Output the [x, y] coordinate of the center of the cell containing the given text.  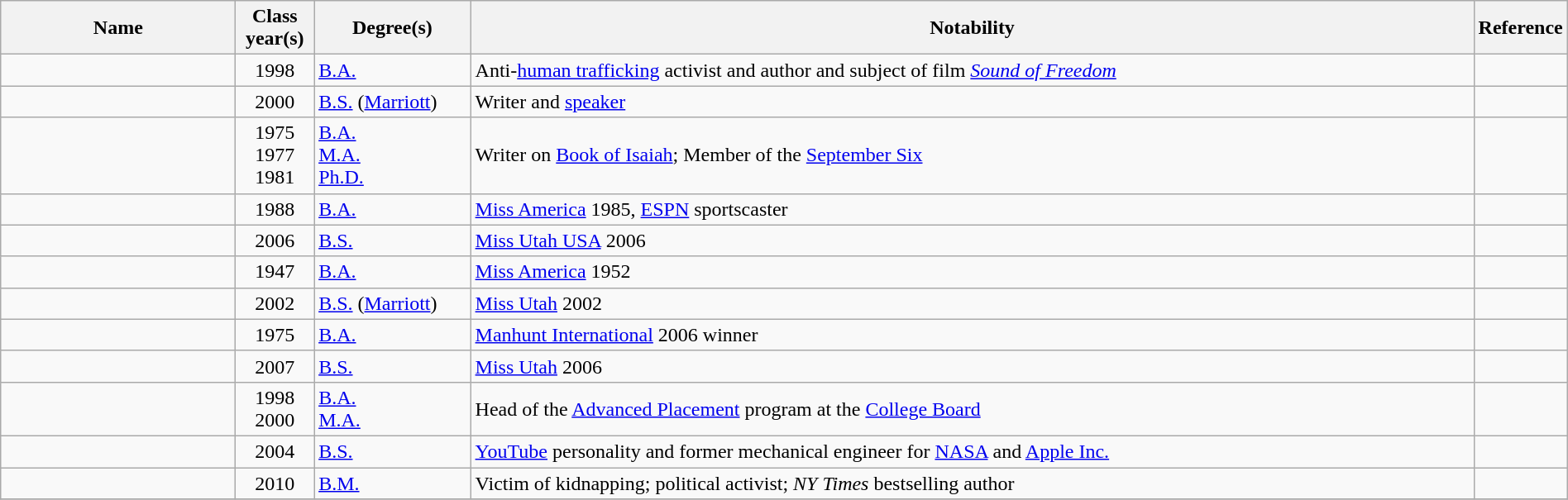
Miss America 1985, ESPN sportscaster [973, 209]
B.A.M.A. [392, 408]
2010 [275, 483]
2004 [275, 451]
Miss Utah 2006 [973, 366]
1998 [275, 70]
Miss Utah USA 2006 [973, 240]
2006 [275, 240]
Notability [973, 28]
YouTube personality and former mechanical engineer for NASA and Apple Inc. [973, 451]
Writer and speaker [973, 102]
19982000 [275, 408]
2007 [275, 366]
Class year(s) [275, 28]
Manhunt International 2006 winner [973, 335]
1947 [275, 272]
Name [118, 28]
Miss Utah 2002 [973, 303]
Victim of kidnapping; political activist; NY Times bestselling author [973, 483]
2002 [275, 303]
197519771981 [275, 155]
Anti-human trafficking activist and author and subject of film Sound of Freedom [973, 70]
B.M. [392, 483]
Reference [1520, 28]
Miss America 1952 [973, 272]
Degree(s) [392, 28]
Head of the Advanced Placement program at the College Board [973, 408]
Writer on Book of Isaiah; Member of the September Six [973, 155]
1988 [275, 209]
2000 [275, 102]
1975 [275, 335]
B.A.M.A.Ph.D. [392, 155]
